For the text-containing cell, return its midpoint in [x, y] coordinate format. 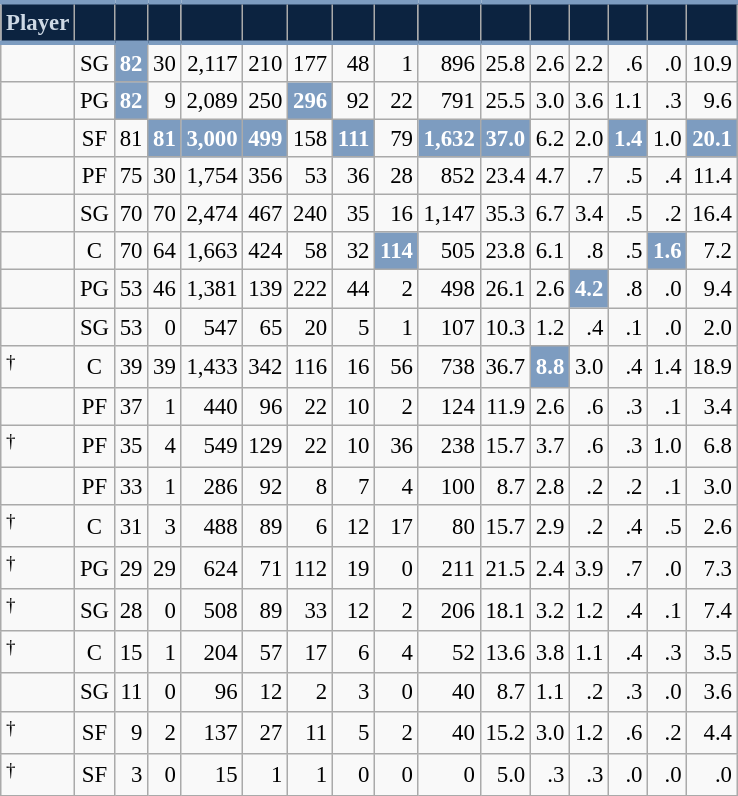
64 [164, 251]
296 [310, 101]
3.8 [550, 652]
1,433 [212, 366]
3,000 [212, 139]
4.2 [590, 289]
Player [38, 22]
25.5 [505, 101]
107 [449, 327]
23.4 [505, 176]
356 [266, 176]
505 [449, 251]
240 [310, 214]
75 [130, 176]
177 [310, 62]
13.6 [505, 652]
211 [449, 568]
10.3 [505, 327]
547 [212, 327]
37 [130, 406]
549 [212, 446]
1,632 [449, 139]
2,089 [212, 101]
3.2 [550, 610]
71 [266, 568]
25.8 [505, 62]
1.6 [668, 251]
2.4 [550, 568]
210 [266, 62]
10.9 [712, 62]
65 [266, 327]
20 [310, 327]
424 [266, 251]
250 [266, 101]
498 [449, 289]
2.9 [550, 526]
791 [449, 101]
116 [310, 366]
7.2 [712, 251]
112 [310, 568]
11.9 [505, 406]
100 [449, 486]
499 [266, 139]
7.3 [712, 568]
15.2 [505, 732]
9.4 [712, 289]
11.4 [712, 176]
21.5 [505, 568]
9.6 [712, 101]
2,117 [212, 62]
23.8 [505, 251]
222 [310, 289]
57 [266, 652]
56 [397, 366]
48 [353, 62]
286 [212, 486]
206 [449, 610]
139 [266, 289]
738 [449, 366]
467 [266, 214]
44 [353, 289]
80 [449, 526]
20.1 [712, 139]
2,474 [212, 214]
52 [449, 652]
1,381 [212, 289]
4.4 [712, 732]
32 [353, 251]
1,147 [449, 214]
238 [449, 446]
6.2 [550, 139]
1,663 [212, 251]
6.8 [712, 446]
114 [397, 251]
79 [397, 139]
31 [130, 526]
111 [353, 139]
3.9 [590, 568]
36.7 [505, 366]
137 [212, 732]
26.1 [505, 289]
158 [310, 139]
896 [449, 62]
19 [353, 568]
46 [164, 289]
440 [212, 406]
1,754 [212, 176]
3.5 [712, 652]
37.0 [505, 139]
5.0 [505, 774]
124 [449, 406]
58 [310, 251]
7 [353, 486]
624 [212, 568]
204 [212, 652]
18.9 [712, 366]
6.7 [550, 214]
852 [449, 176]
8.8 [550, 366]
342 [266, 366]
129 [266, 446]
16.4 [712, 214]
35.3 [505, 214]
18.1 [505, 610]
4.7 [550, 176]
3.7 [550, 446]
2.2 [590, 62]
6.1 [550, 251]
2.8 [550, 486]
27 [266, 732]
508 [212, 610]
7.4 [712, 610]
488 [212, 526]
8 [310, 486]
